Find where the given text appears and provide that cell's center as [x, y] coordinate. 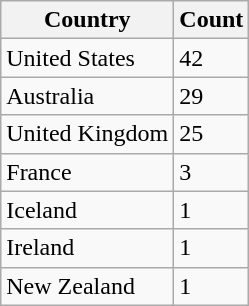
Ireland [88, 248]
United Kingdom [88, 134]
3 [212, 172]
Australia [88, 96]
42 [212, 58]
United States [88, 58]
25 [212, 134]
29 [212, 96]
Country [88, 20]
Count [212, 20]
New Zealand [88, 286]
Iceland [88, 210]
France [88, 172]
